Search for the cell housing the specified text and yield its [X, Y] center coordinate. 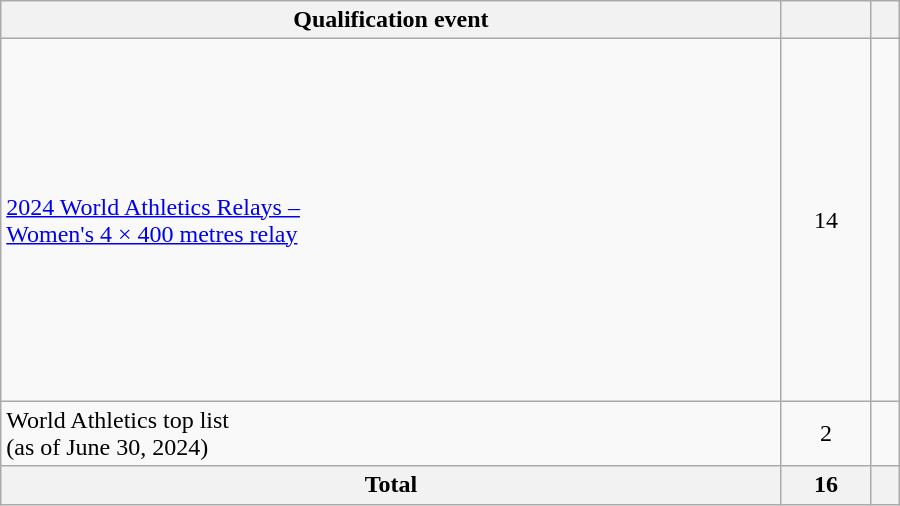
14 [826, 220]
Qualification event [391, 20]
World Athletics top list(as of June 30, 2024) [391, 434]
Total [391, 485]
2 [826, 434]
2024 World Athletics Relays –Women's 4 × 400 metres relay [391, 220]
16 [826, 485]
